For the text-containing cell, return its midpoint in (x, y) coordinate format. 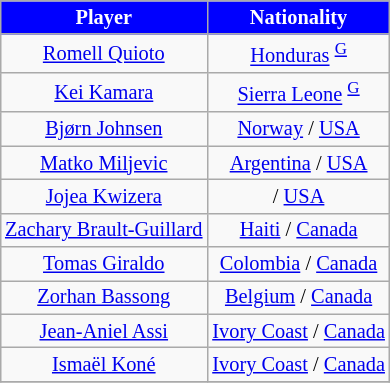
Argentina / USA (298, 163)
Nationality (298, 17)
Honduras G (298, 54)
Norway / USA (298, 129)
Colombia / Canada (298, 264)
Zorhan Bassong (104, 297)
Jojea Kwizera (104, 196)
Romell Quioto (104, 54)
Tomas Giraldo (104, 264)
Kei Kamara (104, 92)
Belgium / Canada (298, 297)
Zachary Brault-Guillard (104, 230)
Jean-Aniel Assi (104, 331)
Player (104, 17)
Sierra Leone G (298, 92)
Ismaël Koné (104, 365)
/ USA (298, 196)
Haiti / Canada (298, 230)
Bjørn Johnsen (104, 129)
Matko Miljevic (104, 163)
